Search for the cell housing the specified text and yield its [x, y] center coordinate. 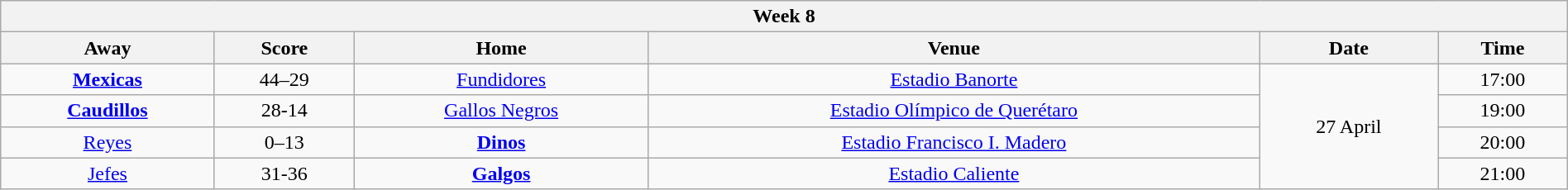
20:00 [1503, 142]
Home [501, 48]
21:00 [1503, 173]
Estadio Francisco I. Madero [954, 142]
Dinos [501, 142]
Estadio Banorte [954, 79]
Reyes [108, 142]
31-36 [284, 173]
44–29 [284, 79]
Fundidores [501, 79]
Away [108, 48]
19:00 [1503, 111]
Gallos Negros [501, 111]
Galgos [501, 173]
Venue [954, 48]
Caudillos [108, 111]
Time [1503, 48]
0–13 [284, 142]
Estadio Olímpico de Querétaro [954, 111]
Score [284, 48]
Estadio Caliente [954, 173]
27 April [1348, 126]
Date [1348, 48]
17:00 [1503, 79]
Jefes [108, 173]
Mexicas [108, 79]
28-14 [284, 111]
Week 8 [784, 17]
